Return [X, Y] of the center of cell containing provided text 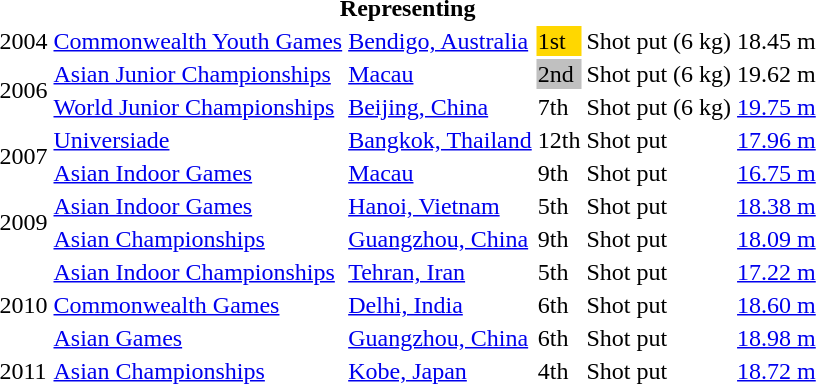
1st [559, 41]
Commonwealth Games [198, 305]
Tehran, Iran [440, 272]
Bendigo, Australia [440, 41]
Delhi, India [440, 305]
7th [559, 107]
World Junior Championships [198, 107]
Asian Games [198, 338]
Hanoi, Vietnam [440, 206]
Beijing, China [440, 107]
Asian Championships [198, 239]
2nd [559, 74]
Universiade [198, 140]
Asian Indoor Championships [198, 272]
Asian Junior Championships [198, 74]
Commonwealth Youth Games [198, 41]
12th [559, 140]
Bangkok, Thailand [440, 140]
